Find where the given text appears and provide that cell's center as [x, y] coordinate. 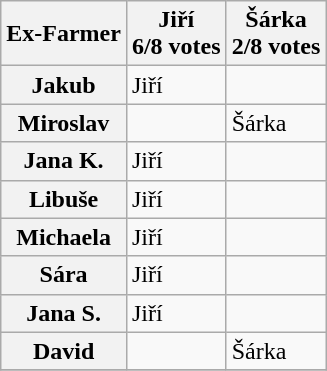
Libuše [64, 199]
Sára [64, 275]
Jana S. [64, 313]
Miroslav [64, 123]
Michaela [64, 237]
Ex-Farmer [64, 34]
David [64, 351]
Jana K. [64, 161]
Jiří6/8 votes [176, 34]
Jakub [64, 85]
Šárka2/8 votes [276, 34]
